From the cell containing the given text, extract its center point as [x, y] coordinate. 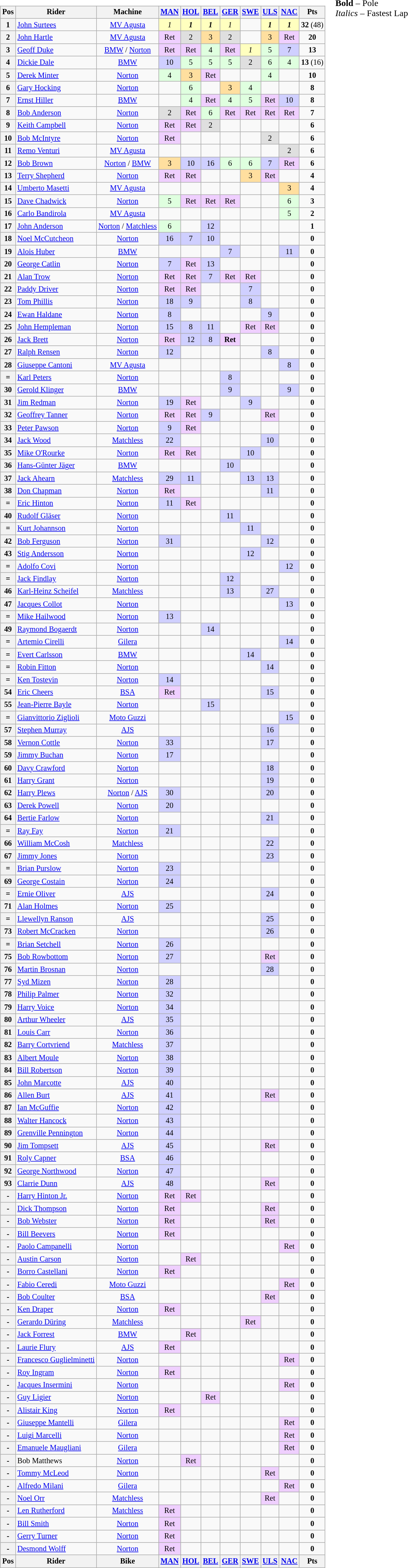
77 [8, 982]
Jacques Collot [56, 604]
92 [8, 1171]
George Catlin [56, 264]
67 [8, 856]
88 [8, 1120]
Keith Campbell [56, 126]
Harry Plews [56, 793]
Carlo Bandirola [56, 214]
Stig Andersson [56, 554]
Ewan Haldane [56, 314]
62 [8, 793]
69 [8, 881]
86 [8, 1095]
Gary Hocking [56, 88]
Alfredo Milani [56, 1486]
Emanuele Maugliani [56, 1448]
Alan Trow [56, 277]
Barry Cortvriend [56, 1045]
John Surtees [56, 25]
Harry Grant [56, 781]
76 [8, 970]
Ralph Rensen [56, 352]
Brian Setchell [56, 944]
89 [8, 1133]
George Costain [56, 881]
Martin Brosnan [56, 970]
Evert Carlsson [56, 655]
Jimmy Jones [56, 856]
John Hempleman [56, 327]
Derek Powell [56, 806]
Karl-Heinz Scheifel [56, 592]
Robin Fitton [56, 667]
Ken Draper [56, 1309]
Noel Orr [56, 1498]
Bertie Farlow [56, 818]
80 [8, 1020]
John Marcotte [56, 1083]
63 [8, 806]
81 [8, 1032]
Alistair King [56, 1410]
Gianvittorio Ziglioli [56, 717]
57 [8, 730]
48 [170, 1184]
71 [8, 906]
Dickie Dale [56, 62]
Walter Hancock [56, 1120]
Bob McIntyre [56, 138]
Bill Smith [56, 1523]
Norton / AJS [128, 793]
90 [8, 1146]
Bob Coulter [56, 1297]
Gerold Klinger [56, 390]
Allen Burt [56, 1095]
John Hartle [56, 37]
Dick Thompson [56, 1209]
John Anderson [56, 226]
Terry Shepherd [56, 176]
Remo Venturi [56, 151]
Bob Webster [56, 1221]
Borro Castellani [56, 1272]
Karl Peters [56, 378]
Bill Beevers [56, 1234]
75 [8, 957]
41 [170, 1095]
29 [170, 478]
Umberto Masetti [56, 189]
59 [8, 755]
Ernie Oliver [56, 894]
Fabio Ceredi [56, 1284]
Machine [128, 12]
Jim Redman [56, 403]
Derek Minter [56, 75]
Giuseppe Mantelli [56, 1423]
64 [8, 818]
32 (48) [312, 25]
Brian Purslow [56, 869]
Jack Wood [56, 440]
87 [8, 1108]
39 [170, 1070]
Paolo Campanelli [56, 1247]
Arthur Wheeler [56, 1020]
61 [8, 781]
Kurt Johannson [56, 529]
13 (16) [312, 62]
Grenville Pennington [56, 1133]
44 [170, 1133]
Paddy Driver [56, 289]
Norton / BMW [128, 164]
Raymond Bogaerdt [56, 629]
Alan Holmes [56, 906]
Syd Mizen [56, 982]
Clarrie Dunn [56, 1184]
Artemio Cirelli [56, 642]
73 [8, 932]
Mike O'Rourke [56, 453]
Jean-Pierre Bayle [56, 705]
Eric Hinton [56, 503]
Albert Moule [56, 1058]
60 [8, 768]
Francesco Guglielminetti [56, 1360]
Adolfo Covi [56, 567]
Roly Capner [56, 1158]
Bob Ferguson [56, 541]
Jack Findlay [56, 579]
Harry Voice [56, 1007]
Bob Anderson [56, 113]
55 [8, 705]
Austin Carson [56, 1259]
Jack Ahearn [56, 478]
Noel McCutcheon [56, 239]
Bike [128, 1561]
Len Rutherford [56, 1511]
Ray Fay [56, 831]
Louis Carr [56, 1032]
Gerry Turner [56, 1536]
Tommy McLeod [56, 1473]
54 [8, 692]
Davy Crawford [56, 768]
Philip Palmer [56, 995]
Guy Ligier [56, 1398]
85 [8, 1083]
Rudolf Gläser [56, 516]
George Northwood [56, 1171]
Tom Phillis [56, 302]
Geoff Duke [56, 50]
45 [170, 1146]
83 [8, 1058]
78 [8, 995]
66 [8, 844]
Norton / Matchless [128, 226]
Eric Cheers [56, 692]
Jacques Insermini [56, 1385]
84 [8, 1070]
Llewellyn Ranson [56, 919]
Robert McCracken [56, 932]
Don Chapman [56, 491]
Ernst Hiller [56, 100]
93 [8, 1184]
Bob Rowbottom [56, 957]
Bob Matthews [56, 1461]
Stephen Murray [56, 730]
Jack Brett [56, 340]
79 [8, 1007]
Vernon Cottle [56, 743]
58 [8, 743]
Peter Pawson [56, 428]
82 [8, 1045]
Ken Tostevin [56, 680]
Jack Forrest [56, 1335]
Dave Chadwick [56, 201]
Desmond Wolff [56, 1549]
Giuseppe Cantoni [56, 365]
Ian McGuffie [56, 1108]
Roy Ingram [56, 1373]
91 [8, 1158]
William McCosh [56, 844]
Bob Brown [56, 164]
Hans-Günter Jäger [56, 466]
BMW / Norton [128, 50]
Laurie Flury [56, 1347]
Gerardo Düring [56, 1322]
Mike Hailwood [56, 617]
Geoffrey Tanner [56, 415]
Jim Tompsett [56, 1146]
Jimmy Buchan [56, 755]
Bill Robertson [56, 1070]
49 [8, 629]
Luigi Marcelli [56, 1436]
Alois Huber [56, 251]
Harry Hinton Jr. [56, 1196]
